Return the (x, y) coordinate for the center point of the cell that contains the specified text.  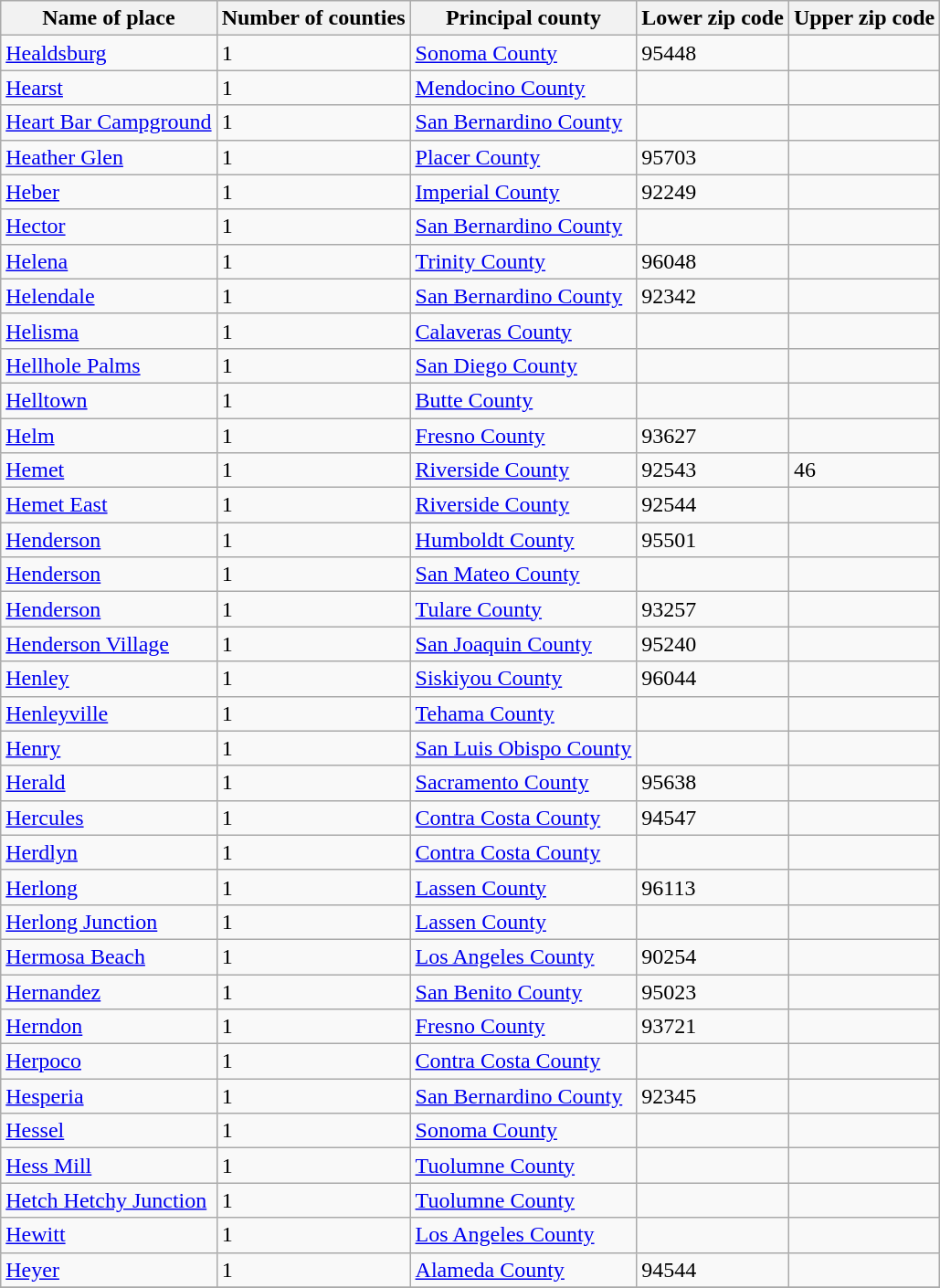
Helena (109, 261)
Hesperia (109, 1096)
Hemet (109, 470)
Number of counties (313, 18)
Heart Bar Campground (109, 122)
Hernandez (109, 991)
Heather Glen (109, 157)
Hearst (109, 88)
95023 (713, 991)
San Luis Obispo County (523, 748)
Herndon (109, 1027)
93627 (713, 436)
Siskiyou County (523, 679)
Helm (109, 436)
93721 (713, 1027)
Placer County (523, 157)
Hess Mill (109, 1166)
Henley (109, 679)
Principal county (523, 18)
Hellhole Palms (109, 365)
San Joaquin County (523, 644)
96113 (713, 887)
Hector (109, 227)
92249 (713, 192)
95703 (713, 157)
Herald (109, 783)
Sacramento County (523, 783)
Imperial County (523, 192)
San Benito County (523, 991)
Herlong (109, 887)
93257 (713, 609)
96044 (713, 679)
Helltown (109, 400)
Heber (109, 192)
Tehama County (523, 713)
Healdsburg (109, 53)
95638 (713, 783)
92345 (713, 1096)
San Diego County (523, 365)
Hercules (109, 818)
Lower zip code (713, 18)
Mendocino County (523, 88)
Hessel (109, 1131)
92342 (713, 296)
Helendale (109, 296)
Calaveras County (523, 331)
Hemet East (109, 505)
Hermosa Beach (109, 956)
San Mateo County (523, 575)
Alameda County (523, 1270)
Tulare County (523, 609)
Helisma (109, 331)
46 (864, 470)
95448 (713, 53)
90254 (713, 956)
Henderson Village (109, 644)
Heyer (109, 1270)
Hewitt (109, 1235)
Name of place (109, 18)
95501 (713, 540)
Butte County (523, 400)
96048 (713, 261)
94544 (713, 1270)
94547 (713, 818)
Herlong Junction (109, 922)
Upper zip code (864, 18)
92544 (713, 505)
92543 (713, 470)
Humboldt County (523, 540)
Henleyville (109, 713)
Trinity County (523, 261)
Henry (109, 748)
Hetch Hetchy Junction (109, 1200)
95240 (713, 644)
Herpoco (109, 1061)
Herdlyn (109, 852)
